Return the (x, y) coordinate for the center point of the cell that contains the specified text.  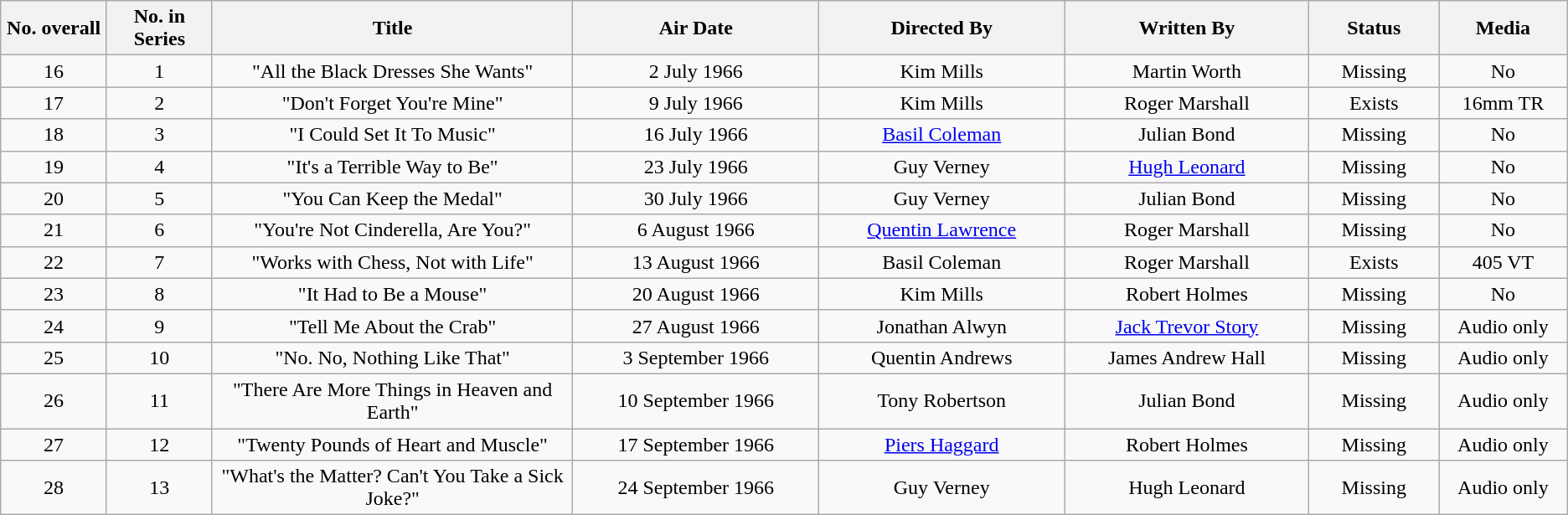
21 (54, 230)
Quentin Andrews (941, 358)
9 July 1966 (696, 103)
5 (159, 198)
30 July 1966 (696, 198)
"It's a Terrible Way to Be" (392, 167)
23 July 1966 (696, 167)
9 (159, 326)
2 July 1966 (696, 71)
"Don't Forget You're Mine" (392, 103)
James Andrew Hall (1187, 358)
Written By (1187, 28)
Martin Worth (1187, 71)
Jonathan Alwyn (941, 326)
"All the Black Dresses She Wants" (392, 71)
Status (1374, 28)
"Twenty Pounds of Heart and Muscle" (392, 445)
3 (159, 135)
Media (1504, 28)
6 August 1966 (696, 230)
Piers Haggard (941, 445)
"You Can Keep the Medal" (392, 198)
18 (54, 135)
Tony Robertson (941, 400)
"Works with Chess, Not with Life" (392, 262)
Directed By (941, 28)
12 (159, 445)
27 August 1966 (696, 326)
No. in Series (159, 28)
26 (54, 400)
Jack Trevor Story (1187, 326)
405 VT (1504, 262)
16 July 1966 (696, 135)
13 August 1966 (696, 262)
23 (54, 294)
7 (159, 262)
16 (54, 71)
24 September 1966 (696, 487)
"What's the Matter? Can't You Take a Sick Joke?" (392, 487)
24 (54, 326)
11 (159, 400)
"Tell Me About the Crab" (392, 326)
17 (54, 103)
10 (159, 358)
"There Are More Things in Heaven and Earth" (392, 400)
8 (159, 294)
"I Could Set It To Music" (392, 135)
27 (54, 445)
No. overall (54, 28)
22 (54, 262)
Quentin Lawrence (941, 230)
1 (159, 71)
20 August 1966 (696, 294)
20 (54, 198)
17 September 1966 (696, 445)
28 (54, 487)
"You're Not Cinderella, Are You?" (392, 230)
Air Date (696, 28)
6 (159, 230)
Title (392, 28)
"No. No, Nothing Like That" (392, 358)
19 (54, 167)
4 (159, 167)
2 (159, 103)
"It Had to Be a Mouse" (392, 294)
13 (159, 487)
16mm TR (1504, 103)
25 (54, 358)
3 September 1966 (696, 358)
10 September 1966 (696, 400)
